Scan for the cell matching the given text and deliver its (x, y) coordinate at center. 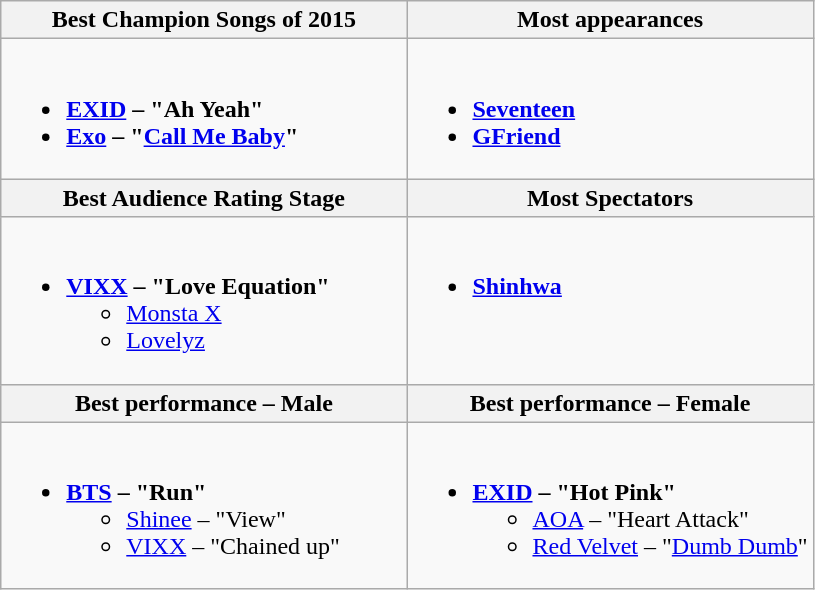
BTS – "Run"Shinee – "View"VIXX – "Chained up" (204, 506)
EXID – "Ah Yeah"Exo – "Call Me Baby" (204, 109)
Shinhwa (610, 300)
Best performance – Female (610, 403)
VIXX – "Love Equation"Monsta XLovelyz (204, 300)
Best Champion Songs of 2015 (204, 20)
Most appearances (610, 20)
EXID – "Hot Pink"AOA – "Heart Attack"Red Velvet – "Dumb Dumb" (610, 506)
Most Spectators (610, 198)
Best performance – Male (204, 403)
Best Audience Rating Stage (204, 198)
SeventeenGFriend (610, 109)
